Determine the [x, y] coordinate at the center of the cell enclosing the given text.  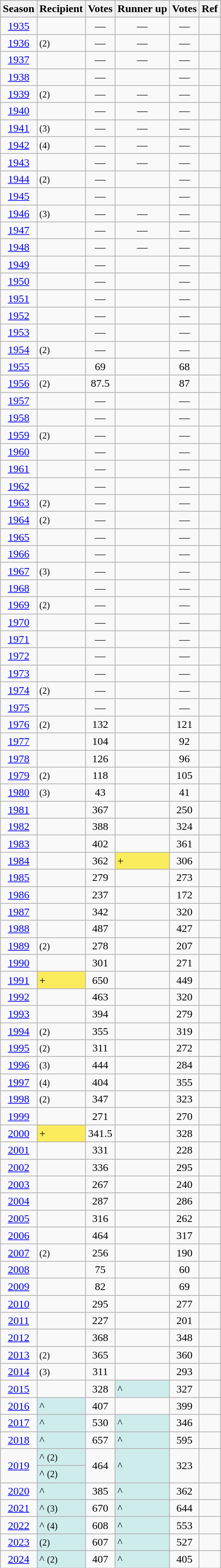
1990 [19, 963]
^ (3) [61, 1508]
293 [184, 1372]
444 [100, 1065]
394 [100, 1014]
87 [184, 384]
1983 [19, 844]
1982 [19, 827]
1968 [19, 588]
2010 [19, 1304]
287 [100, 1201]
267 [100, 1184]
1974 [19, 690]
82 [100, 1286]
Ref [209, 9]
1991 [19, 980]
402 [100, 844]
1976 [19, 724]
336 [100, 1167]
1952 [19, 316]
2016 [19, 1406]
2019 [19, 1465]
1977 [19, 741]
272 [184, 1048]
657 [100, 1440]
1947 [19, 231]
360 [184, 1355]
2011 [19, 1321]
2014 [19, 1372]
278 [100, 946]
1943 [19, 162]
2017 [19, 1423]
1944 [19, 179]
60 [184, 1269]
404 [100, 1082]
341.5 [100, 1133]
331 [100, 1150]
^ (4) [61, 1525]
324 [184, 827]
365 [100, 1355]
2008 [19, 1269]
2018 [19, 1440]
286 [184, 1201]
2005 [19, 1218]
1986 [19, 895]
1948 [19, 248]
1995 [19, 1048]
1954 [19, 350]
2012 [19, 1338]
2004 [19, 1201]
1970 [19, 622]
87.5 [100, 384]
527 [184, 1542]
1989 [19, 946]
1936 [19, 43]
1946 [19, 214]
553 [184, 1525]
1960 [19, 452]
347 [100, 1099]
316 [100, 1218]
1955 [19, 367]
68 [184, 367]
463 [100, 997]
1966 [19, 554]
487 [100, 929]
2022 [19, 1525]
1941 [19, 128]
1959 [19, 435]
1963 [19, 503]
388 [100, 827]
2006 [19, 1235]
1975 [19, 707]
405 [184, 1559]
262 [184, 1218]
240 [184, 1184]
1969 [19, 605]
449 [184, 980]
43 [100, 793]
92 [184, 741]
75 [100, 1269]
1938 [19, 77]
2002 [19, 1167]
2021 [19, 1508]
1949 [19, 265]
301 [100, 963]
1973 [19, 673]
1992 [19, 997]
1964 [19, 520]
190 [184, 1252]
367 [100, 810]
595 [184, 1440]
1971 [19, 639]
1956 [19, 384]
306 [184, 861]
1962 [19, 486]
132 [100, 724]
277 [184, 1304]
2001 [19, 1150]
650 [100, 980]
2003 [19, 1184]
2009 [19, 1286]
105 [184, 776]
284 [184, 1065]
207 [184, 946]
1981 [19, 810]
1979 [19, 776]
Season [19, 9]
126 [100, 759]
1980 [19, 793]
1993 [19, 1014]
1997 [19, 1082]
1999 [19, 1116]
361 [184, 844]
118 [100, 776]
368 [100, 1338]
644 [184, 1508]
1994 [19, 1031]
250 [184, 810]
1945 [19, 196]
1978 [19, 759]
1996 [19, 1065]
2000 [19, 1133]
Runner up [142, 9]
228 [184, 1150]
2023 [19, 1542]
1953 [19, 333]
2013 [19, 1355]
41 [184, 793]
427 [184, 929]
1985 [19, 878]
1984 [19, 861]
317 [184, 1235]
670 [100, 1508]
1951 [19, 299]
1967 [19, 571]
607 [100, 1542]
273 [184, 878]
2015 [19, 1389]
327 [184, 1389]
1988 [19, 929]
2024 [19, 1559]
2007 [19, 1252]
1942 [19, 145]
1998 [19, 1099]
Recipient [61, 9]
104 [100, 741]
172 [184, 895]
348 [184, 1338]
96 [184, 759]
1958 [19, 418]
319 [184, 1031]
270 [184, 1116]
608 [100, 1525]
1937 [19, 60]
530 [100, 1423]
1972 [19, 656]
201 [184, 1321]
399 [184, 1406]
385 [100, 1491]
1950 [19, 282]
1939 [19, 94]
346 [184, 1423]
1965 [19, 537]
1987 [19, 912]
1940 [19, 111]
1935 [19, 26]
227 [100, 1321]
256 [100, 1252]
1961 [19, 469]
121 [184, 724]
2020 [19, 1491]
1957 [19, 401]
342 [100, 912]
237 [100, 895]
